Scan for the cell matching the given text and deliver its [X, Y] coordinate at center. 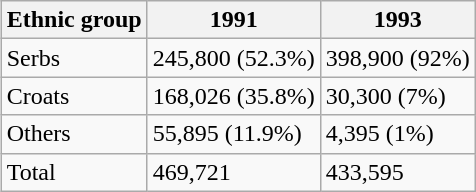
245,800 (52.3%) [234, 58]
4,395 (1%) [398, 134]
168,026 (35.8%) [234, 96]
30,300 (7%) [398, 96]
1993 [398, 20]
Serbs [74, 58]
469,721 [234, 172]
398,900 (92%) [398, 58]
55,895 (11.9%) [234, 134]
1991 [234, 20]
Total [74, 172]
Others [74, 134]
Croats [74, 96]
433,595 [398, 172]
Ethnic group [74, 20]
